Capture the cell that displays the provided text and extract its (X, Y) central coordinate. 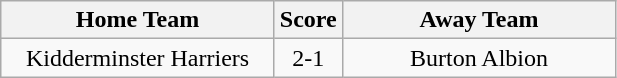
Score (308, 20)
Burton Albion (479, 58)
2-1 (308, 58)
Away Team (479, 20)
Home Team (138, 20)
Kidderminster Harriers (138, 58)
